Detect which cell encompasses the target text, then output its (X, Y) center coordinate. 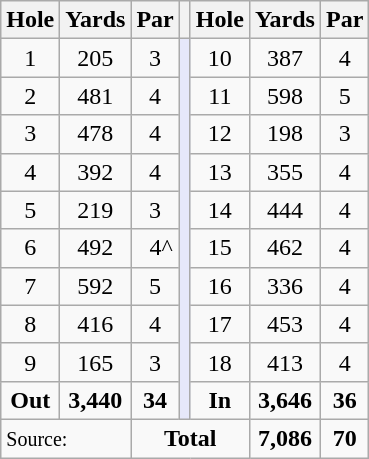
444 (284, 210)
478 (96, 134)
336 (284, 286)
416 (96, 324)
In (220, 400)
198 (284, 134)
8 (30, 324)
70 (344, 438)
13 (220, 172)
7 (30, 286)
4^ (155, 248)
165 (96, 362)
17 (220, 324)
453 (284, 324)
7,086 (284, 438)
2 (30, 96)
11 (220, 96)
3,440 (96, 400)
15 (220, 248)
592 (96, 286)
392 (96, 172)
481 (96, 96)
9 (30, 362)
598 (284, 96)
219 (96, 210)
Total (190, 438)
387 (284, 58)
Source: (66, 438)
10 (220, 58)
6 (30, 248)
14 (220, 210)
36 (344, 400)
1 (30, 58)
3,646 (284, 400)
205 (96, 58)
413 (284, 362)
34 (155, 400)
462 (284, 248)
355 (284, 172)
Out (30, 400)
16 (220, 286)
492 (96, 248)
18 (220, 362)
12 (220, 134)
